Extract the (X, Y) coordinate from the center of the cell holding the provided text.  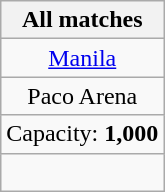
Paco Arena (82, 96)
All matches (82, 20)
Capacity: 1,000 (82, 134)
Manila (82, 58)
